Detect which cell encompasses the target text, then output its (X, Y) center coordinate. 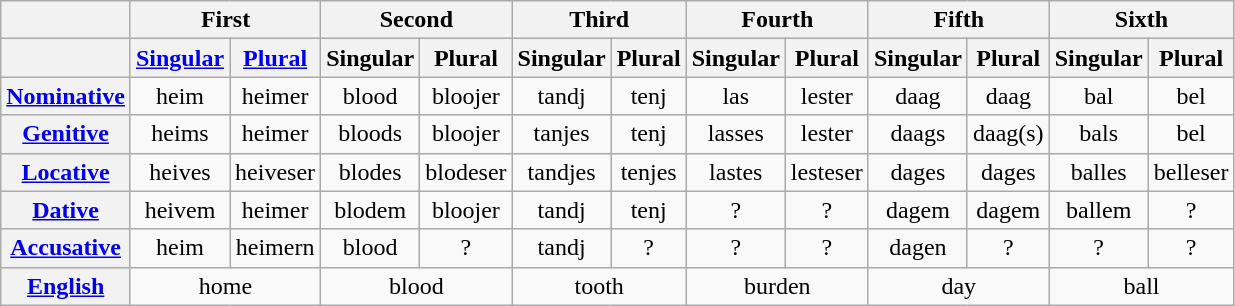
English (66, 286)
tooth (599, 286)
bals (1098, 134)
dagen (918, 248)
ballem (1098, 210)
lastes (736, 172)
heives (180, 172)
lesteser (826, 172)
home (225, 286)
Nominative (66, 96)
blodes (370, 172)
blodem (370, 210)
belleser (1191, 172)
day (958, 286)
daags (918, 134)
burden (777, 286)
bal (1098, 96)
heimern (276, 248)
bloods (370, 134)
balles (1098, 172)
Locative (66, 172)
lasses (736, 134)
tanjes (562, 134)
Third (599, 20)
Genitive (66, 134)
tandjes (562, 172)
Accusative (66, 248)
heiveser (276, 172)
Sixth (1142, 20)
heims (180, 134)
las (736, 96)
blodeser (466, 172)
Second (416, 20)
daag(s) (1008, 134)
First (225, 20)
Fourth (777, 20)
ball (1142, 286)
tenjes (648, 172)
heivem (180, 210)
Fifth (958, 20)
Dative (66, 210)
